Output the (x, y) coordinate of the center of the cell containing the given text.  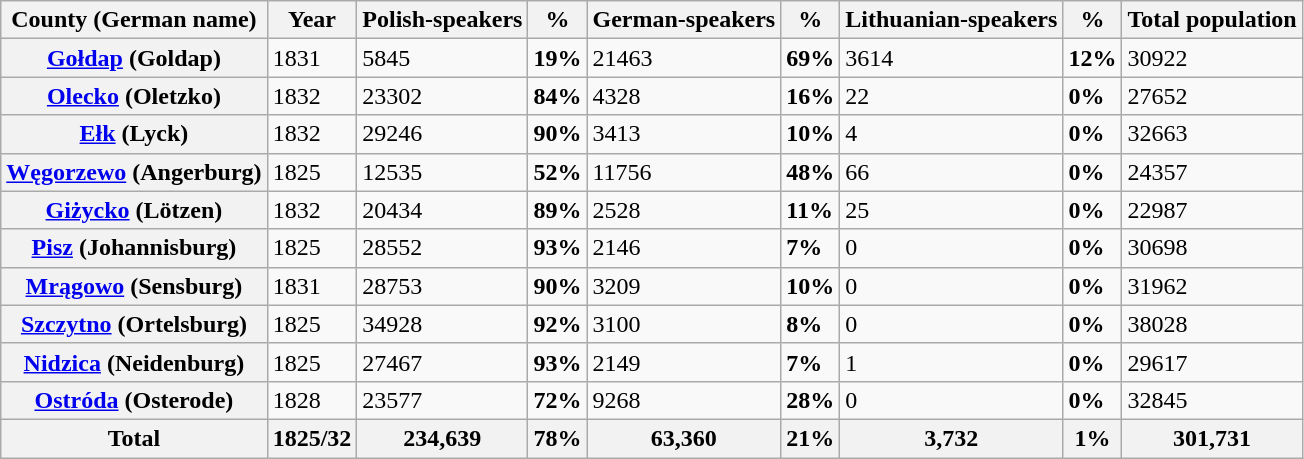
Pisz (Johannisburg) (134, 248)
2528 (684, 210)
Total (134, 438)
Mrągowo (Sensburg) (134, 286)
3614 (952, 58)
20434 (442, 210)
2146 (684, 248)
22 (952, 96)
29617 (1212, 362)
30698 (1212, 248)
16% (810, 96)
28% (810, 400)
84% (558, 96)
92% (558, 324)
5845 (442, 58)
Ełk (Lyck) (134, 134)
12% (1092, 58)
Giżycko (Lötzen) (134, 210)
23302 (442, 96)
Olecko (Oletzko) (134, 96)
1825/32 (312, 438)
23577 (442, 400)
27652 (1212, 96)
Polish-speakers (442, 20)
28753 (442, 286)
9268 (684, 400)
22987 (1212, 210)
Total population (1212, 20)
24357 (1212, 172)
19% (558, 58)
21% (810, 438)
234,639 (442, 438)
Gołdap (Goldap) (134, 58)
27467 (442, 362)
28552 (442, 248)
3209 (684, 286)
78% (558, 438)
38028 (1212, 324)
63,360 (684, 438)
29246 (442, 134)
1% (1092, 438)
69% (810, 58)
12535 (442, 172)
52% (558, 172)
1 (952, 362)
8% (810, 324)
11% (810, 210)
Lithuanian-speakers (952, 20)
Nidzica (Neidenburg) (134, 362)
4 (952, 134)
25 (952, 210)
66 (952, 172)
Szczytno (Ortelsburg) (134, 324)
Węgorzewo (Angerburg) (134, 172)
4328 (684, 96)
Ostróda (Osterode) (134, 400)
1828 (312, 400)
3100 (684, 324)
301,731 (1212, 438)
32845 (1212, 400)
48% (810, 172)
30922 (1212, 58)
11756 (684, 172)
34928 (442, 324)
Year (312, 20)
3,732 (952, 438)
89% (558, 210)
2149 (684, 362)
21463 (684, 58)
32663 (1212, 134)
County (German name) (134, 20)
72% (558, 400)
31962 (1212, 286)
3413 (684, 134)
German-speakers (684, 20)
